Capture the cell that displays the provided text and extract its [x, y] central coordinate. 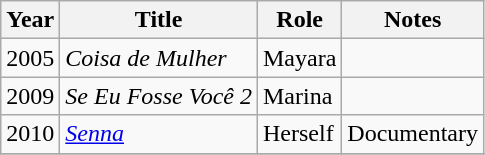
2005 [30, 58]
Se Eu Fosse Você 2 [159, 96]
Documentary [413, 134]
Notes [413, 20]
Marina [299, 96]
Title [159, 20]
Mayara [299, 58]
Role [299, 20]
Year [30, 20]
Senna [159, 134]
2009 [30, 96]
Herself [299, 134]
Coisa de Mulher [159, 58]
2010 [30, 134]
